Provide the [X, Y] coordinate of the cell's center where the given text is located.  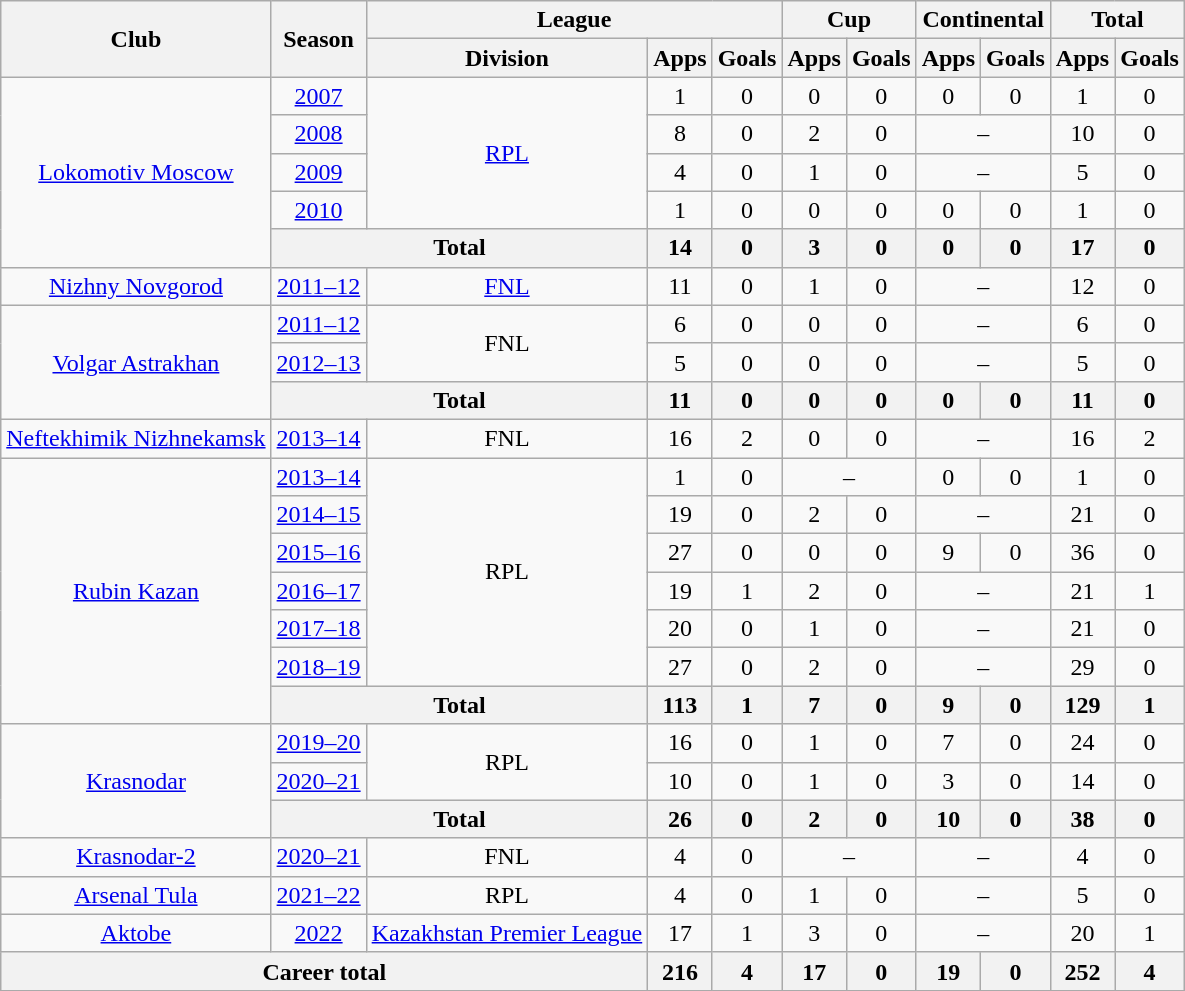
26 [680, 819]
2008 [318, 134]
2016–17 [318, 591]
2021–22 [318, 895]
Krasnodar [136, 781]
Season [318, 39]
Lokomotiv Moscow [136, 172]
Continental [983, 20]
8 [680, 134]
2012–13 [318, 362]
2010 [318, 210]
2022 [318, 933]
Kazakhstan Premier League [507, 933]
2018–19 [318, 667]
2014–15 [318, 515]
Division [507, 58]
Aktobe [136, 933]
129 [1082, 705]
Arsenal Tula [136, 895]
Neftekhimik Nizhnekamsk [136, 438]
Cup [849, 20]
216 [680, 971]
2019–20 [318, 743]
Volgar Astrakhan [136, 362]
Krasnodar-2 [136, 857]
29 [1082, 667]
38 [1082, 819]
2017–18 [318, 629]
36 [1082, 553]
113 [680, 705]
2009 [318, 172]
Nizhny Novgorod [136, 286]
League [574, 20]
252 [1082, 971]
2015–16 [318, 553]
Club [136, 39]
Rubin Kazan [136, 591]
12 [1082, 286]
2007 [318, 96]
Career total [324, 971]
24 [1082, 743]
